For the text-containing cell, return its midpoint in (X, Y) coordinate format. 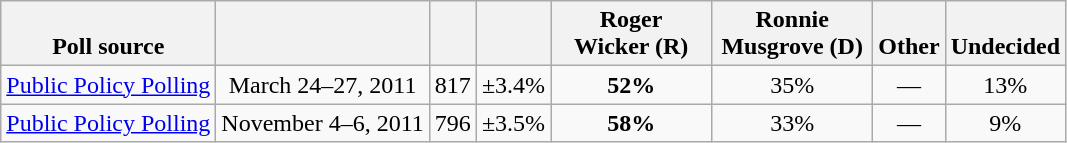
RonnieMusgrove (D) (792, 34)
Poll source (108, 34)
RogerWicker (R) (632, 34)
35% (792, 85)
13% (1005, 85)
November 4–6, 2011 (322, 123)
±3.5% (513, 123)
March 24–27, 2011 (322, 85)
52% (632, 85)
817 (452, 85)
9% (1005, 123)
Other (909, 34)
33% (792, 123)
±3.4% (513, 85)
796 (452, 123)
58% (632, 123)
Undecided (1005, 34)
